From the cell containing the given text, extract its center point as (X, Y) coordinate. 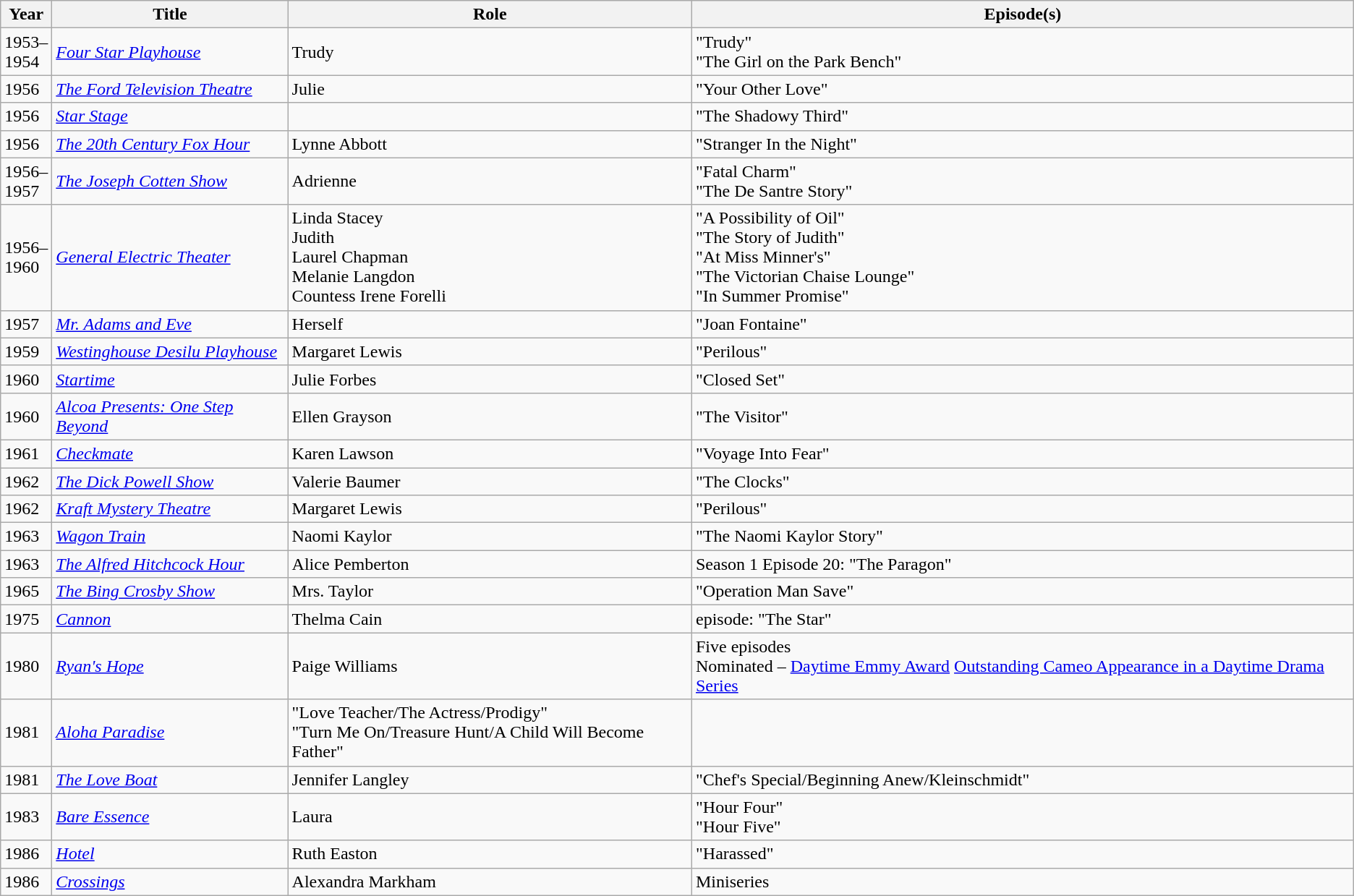
1965 (26, 592)
Westinghouse Desilu Playhouse (170, 351)
Thelma Cain (490, 619)
Naomi Kaylor (490, 537)
Bare Essence (170, 817)
"The Shadowy Third" (1023, 116)
1953–1954 (26, 52)
Miniseries (1023, 882)
1957 (26, 324)
1959 (26, 351)
Episode(s) (1023, 14)
episode: "The Star" (1023, 619)
The Dick Powell Show (170, 481)
"The Visitor" (1023, 417)
Karen Lawson (490, 453)
Wagon Train (170, 537)
The 20th Century Fox Hour (170, 144)
1956–1957 (26, 181)
Star Stage (170, 116)
Ryan's Hope (170, 666)
Alcoa Presents: One Step Beyond (170, 417)
"A Possibility of Oil""The Story of Judith""At Miss Minner's""The Victorian Chaise Lounge""In Summer Promise" (1023, 257)
Julie Forbes (490, 379)
Season 1 Episode 20: "The Paragon" (1023, 564)
Aloha Paradise (170, 733)
Alexandra Markham (490, 882)
Alice Pemberton (490, 564)
"The Naomi Kaylor Story" (1023, 537)
Crossings (170, 882)
Adrienne (490, 181)
Ruth Easton (490, 854)
1956–1960 (26, 257)
Role (490, 14)
Linda StaceyJudithLaurel ChapmanMelanie LangdonCountess Irene Forelli (490, 257)
Four Star Playhouse (170, 52)
Checkmate (170, 453)
Title (170, 14)
1975 (26, 619)
Lynne Abbott (490, 144)
"Hour Four""Hour Five" (1023, 817)
Five episodesNominated – Daytime Emmy Award Outstanding Cameo Appearance in a Daytime Drama Series (1023, 666)
Hotel (170, 854)
Cannon (170, 619)
Laura (490, 817)
Paige Williams (490, 666)
"Harassed" (1023, 854)
The Love Boat (170, 780)
"Operation Man Save" (1023, 592)
Herself (490, 324)
Julie (490, 89)
"Trudy""The Girl on the Park Bench" (1023, 52)
The Joseph Cotten Show (170, 181)
"Closed Set" (1023, 379)
Kraft Mystery Theatre (170, 509)
"Fatal Charm""The De Santre Story" (1023, 181)
"Voyage Into Fear" (1023, 453)
Year (26, 14)
1983 (26, 817)
"The Clocks" (1023, 481)
"Love Teacher/The Actress/Prodigy""Turn Me On/Treasure Hunt/A Child Will Become Father" (490, 733)
Mr. Adams and Eve (170, 324)
"Stranger In the Night" (1023, 144)
1961 (26, 453)
General Electric Theater (170, 257)
The Ford Television Theatre (170, 89)
Mrs. Taylor (490, 592)
"Joan Fontaine" (1023, 324)
Trudy (490, 52)
Startime (170, 379)
"Chef's Special/Beginning Anew/Kleinschmidt" (1023, 780)
The Alfred Hitchcock Hour (170, 564)
1980 (26, 666)
Valerie Baumer (490, 481)
The Bing Crosby Show (170, 592)
Ellen Grayson (490, 417)
"Your Other Love" (1023, 89)
Jennifer Langley (490, 780)
